Extract the [X, Y] coordinate from the center of the cell holding the provided text.  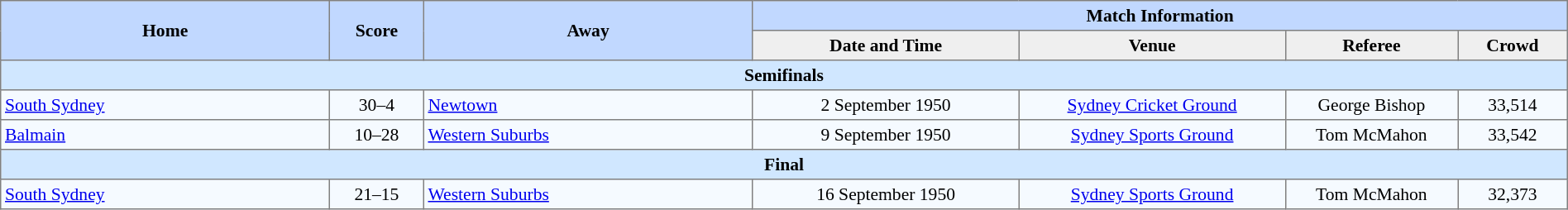
16 September 1950 [886, 194]
Newtown [588, 105]
Crowd [1513, 45]
30–4 [377, 105]
9 September 1950 [886, 135]
Home [165, 31]
Balmain [165, 135]
33,514 [1513, 105]
Venue [1152, 45]
Final [784, 165]
Match Information [1159, 16]
George Bishop [1371, 105]
Semifinals [784, 75]
Sydney Cricket Ground [1152, 105]
Date and Time [886, 45]
Score [377, 31]
33,542 [1513, 135]
21–15 [377, 194]
2 September 1950 [886, 105]
10–28 [377, 135]
Away [588, 31]
32,373 [1513, 194]
Referee [1371, 45]
